Provide the [x, y] coordinate of the cell's center where the given text is located.  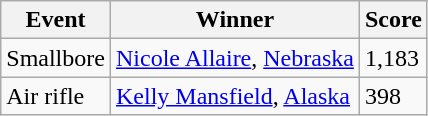
Winner [234, 20]
Air rifle [56, 96]
Nicole Allaire, Nebraska [234, 58]
Kelly Mansfield, Alaska [234, 96]
1,183 [393, 58]
398 [393, 96]
Score [393, 20]
Smallbore [56, 58]
Event [56, 20]
